Find where the given text appears and provide that cell's center as [X, Y] coordinate. 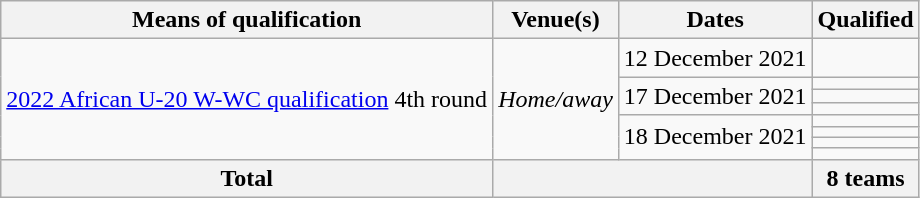
Dates [715, 20]
Home/away [556, 99]
Total [247, 178]
8 teams [866, 178]
18 December 2021 [715, 137]
Qualified [866, 20]
17 December 2021 [715, 96]
Means of qualification [247, 20]
12 December 2021 [715, 58]
Venue(s) [556, 20]
2022 African U-20 W-WC qualification 4th round [247, 99]
